Scan for the cell matching the given text and deliver its (x, y) coordinate at center. 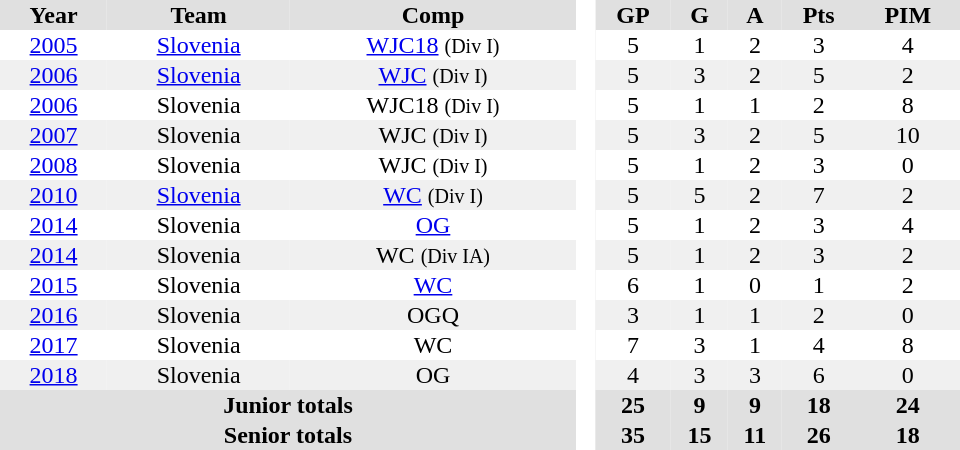
OGQ (433, 315)
Comp (433, 15)
11 (755, 435)
GP (633, 15)
2005 (54, 45)
WC (Div IA) (433, 255)
Senior totals (288, 435)
Team (198, 15)
Pts (819, 15)
2015 (54, 285)
2018 (54, 375)
Junior totals (288, 405)
26 (819, 435)
Year (54, 15)
35 (633, 435)
2008 (54, 165)
2010 (54, 195)
25 (633, 405)
2017 (54, 345)
15 (700, 435)
PIM (908, 15)
2016 (54, 315)
24 (908, 405)
10 (908, 135)
A (755, 15)
WC (Div I) (433, 195)
2007 (54, 135)
G (700, 15)
